Determine the (x, y) coordinate at the center of the cell enclosing the given text.  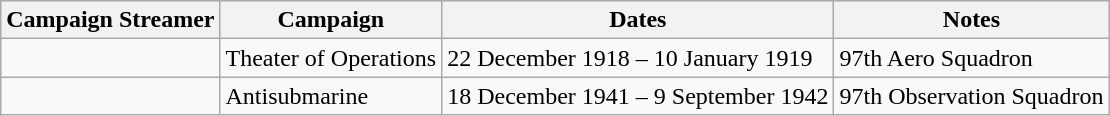
97th Aero Squadron (972, 58)
Campaign Streamer (110, 20)
Antisubmarine (331, 96)
Theater of Operations (331, 58)
Campaign (331, 20)
97th Observation Squadron (972, 96)
Notes (972, 20)
22 December 1918 – 10 January 1919 (638, 58)
Dates (638, 20)
18 December 1941 – 9 September 1942 (638, 96)
